Capture the cell that displays the provided text and extract its (x, y) central coordinate. 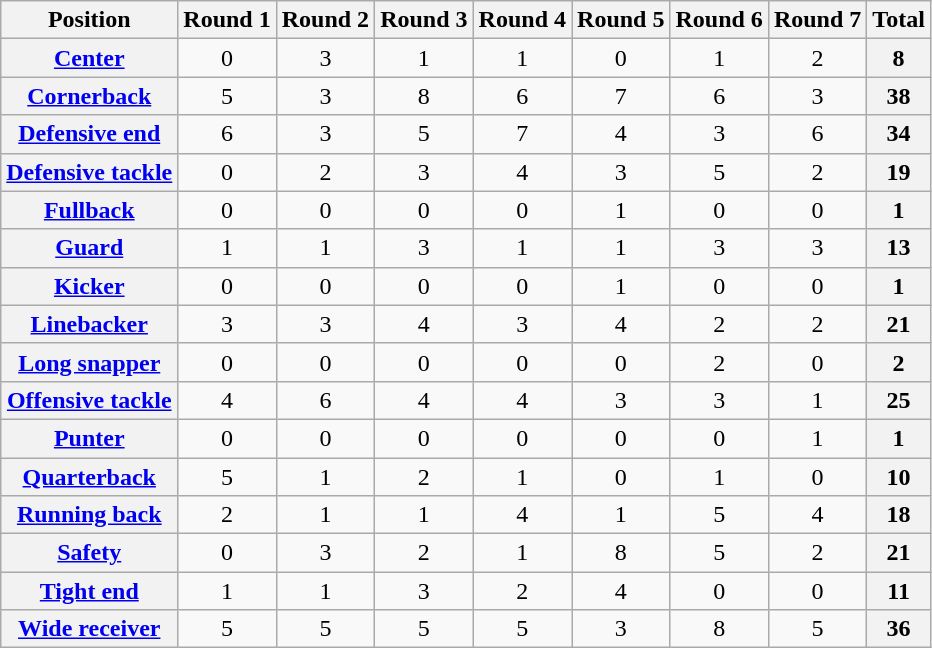
Long snapper (90, 362)
Round 2 (325, 20)
Round 1 (227, 20)
Round 3 (424, 20)
Round 4 (522, 20)
Position (90, 20)
Round 7 (817, 20)
10 (899, 477)
Total (899, 20)
Round 6 (719, 20)
Center (90, 58)
34 (899, 134)
38 (899, 96)
13 (899, 248)
18 (899, 515)
Kicker (90, 286)
Offensive tackle (90, 400)
11 (899, 591)
Quarterback (90, 477)
Safety (90, 553)
Linebacker (90, 324)
36 (899, 629)
19 (899, 172)
Guard (90, 248)
Fullback (90, 210)
Punter (90, 438)
25 (899, 400)
Wide receiver (90, 629)
Round 5 (621, 20)
Defensive tackle (90, 172)
Tight end (90, 591)
Cornerback (90, 96)
Running back (90, 515)
Defensive end (90, 134)
